Return (X, Y) of the center of cell containing provided text 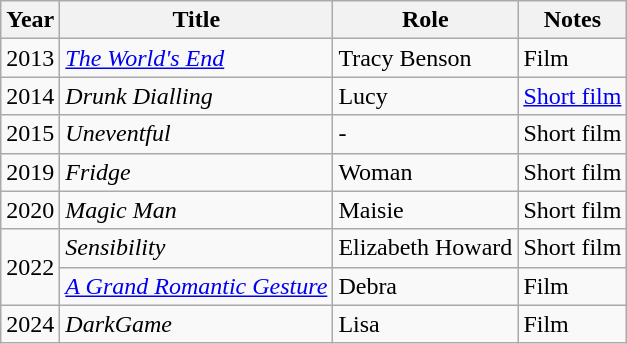
Woman (426, 172)
2022 (30, 267)
2024 (30, 324)
Tracy Benson (426, 58)
2015 (30, 134)
2014 (30, 96)
Title (196, 20)
Debra (426, 286)
Magic Man (196, 210)
Sensibility (196, 248)
- (426, 134)
Role (426, 20)
The World's End (196, 58)
Lucy (426, 96)
2013 (30, 58)
Elizabeth Howard (426, 248)
Drunk Dialling (196, 96)
2019 (30, 172)
Fridge (196, 172)
Maisie (426, 210)
Notes (572, 20)
Year (30, 20)
Lisa (426, 324)
Uneventful (196, 134)
2020 (30, 210)
DarkGame (196, 324)
A Grand Romantic Gesture (196, 286)
